Locate the cell with the specified text and output its (X, Y) center coordinate. 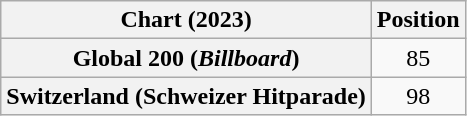
Position (418, 20)
98 (418, 96)
Global 200 (Billboard) (186, 58)
Switzerland (Schweizer Hitparade) (186, 96)
Chart (2023) (186, 20)
85 (418, 58)
